Provide the (x, y) coordinate of the cell's center where the given text is located.  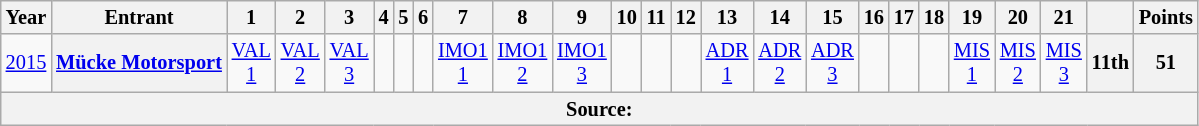
14 (780, 17)
2 (300, 17)
Entrant (139, 17)
VAL2 (300, 63)
5 (403, 17)
VAL3 (350, 63)
ADR3 (832, 63)
IMO12 (523, 63)
51 (1166, 63)
Source: (600, 109)
4 (384, 17)
7 (463, 17)
10 (627, 17)
ADR2 (780, 63)
2015 (26, 63)
18 (934, 17)
11 (656, 17)
20 (1018, 17)
MIS1 (972, 63)
16 (874, 17)
ADR1 (728, 63)
8 (523, 17)
3 (350, 17)
21 (1064, 17)
MIS3 (1064, 63)
13 (728, 17)
17 (904, 17)
11th (1110, 63)
6 (423, 17)
IMO13 (582, 63)
9 (582, 17)
VAL1 (252, 63)
Mücke Motorsport (139, 63)
Year (26, 17)
19 (972, 17)
Points (1166, 17)
12 (686, 17)
15 (832, 17)
1 (252, 17)
MIS2 (1018, 63)
IMO11 (463, 63)
